Search for the cell housing the specified text and yield its (X, Y) center coordinate. 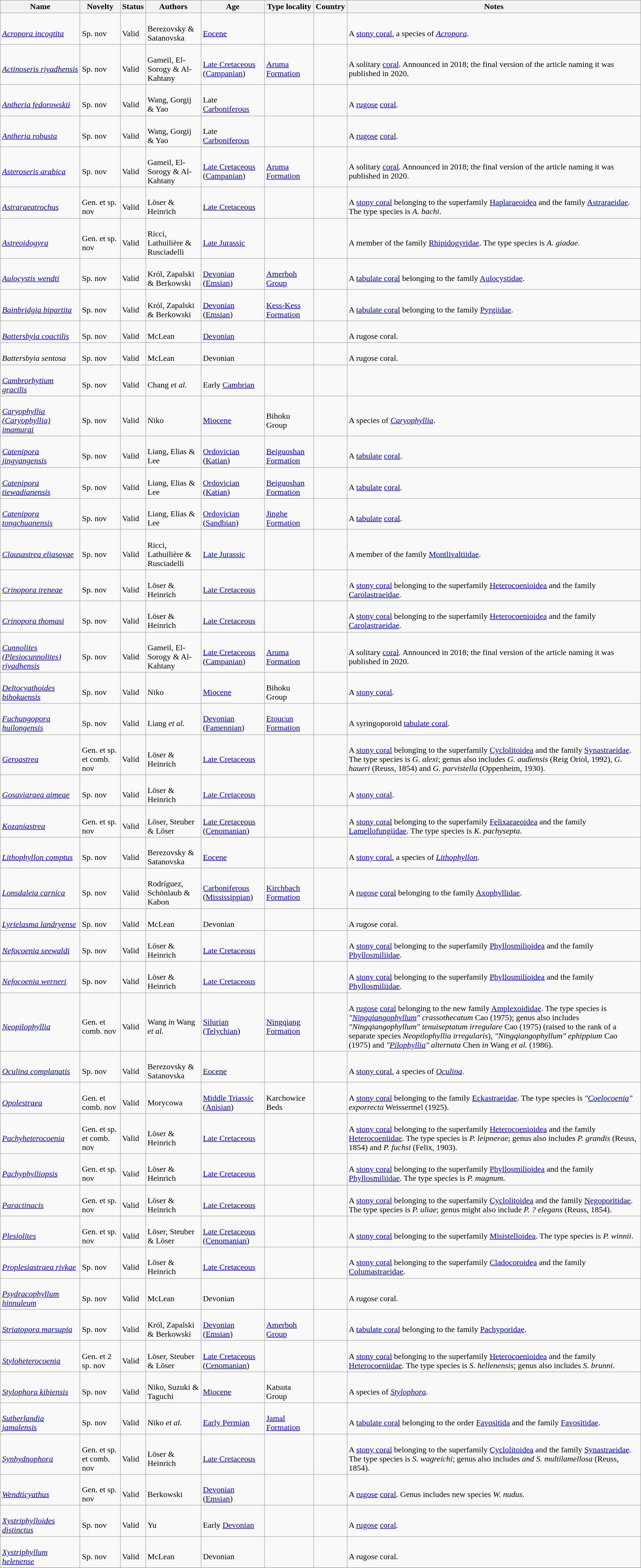
A stony coral belonging to the superfamily Misistelloidea. The type species is P. winnii. (494, 1232)
Neopilophyllia (40, 1022)
A member of the family Rhipidogyridae. The type species is A. giadae. (494, 238)
Antheria robusta (40, 131)
Early Permian (233, 1418)
Etoucun Formation (289, 719)
Yu (173, 1521)
Opolestraea (40, 1098)
Oculina complanatis (40, 1067)
Striatopora marsupia (40, 1325)
Cambrorhytium gracilis (40, 380)
Early Cambrian (233, 380)
Psydracophyllum hinnuleum (40, 1294)
Nefocoenia werneri (40, 977)
Liang et al. (173, 719)
Catenipora jingyangensis (40, 452)
Xystriphylloides distinctus (40, 1521)
A stony coral, a species of Lithophyllon. (494, 852)
Cunnolites (Plesiocunnolites) riyadhensis (40, 652)
Pachyheterocoenia (40, 1133)
A tabulate coral belonging to the family Pyrgiidae. (494, 305)
A stony coral belonging to the superfamily Haplaraeoidea and the family Astraraeidae. The type species is A. bachi. (494, 203)
Antheria fedorowskii (40, 100)
Gen. et 2 sp. nov (100, 1356)
Name (40, 7)
A stony coral belonging to the superfamily Felixaraeoidea and the family Lamellofungiidae. The type species is K. pachysepta. (494, 821)
Crinopora ireneae (40, 585)
Lyrielasma landryense (40, 919)
Kess-Kess Formation (289, 305)
Deltocyathoides bihokuensis (40, 688)
Astreoidogyra (40, 238)
Clausastrea eliasovae (40, 550)
Katsuta Group (289, 1387)
A stony coral belonging to the superfamily Phyllosmilioidea and the family Phyllosmiliidae. The type species is P. magnum. (494, 1169)
A rugose coral. Genus includes new species W. nudus. (494, 1490)
A tabulate coral belonging to the order Favositida and the family Favositidae. (494, 1418)
Caryophyllia (Caryophyllia) imamurai (40, 416)
Morycowa (173, 1098)
Paractinacis (40, 1200)
Crinopora thomasi (40, 616)
Battersbyia sentosa (40, 354)
Bainbridgia bipartita (40, 305)
Acropora incogtita (40, 29)
Pachyphylliopsis (40, 1169)
Astraraeatrochus (40, 203)
Aulocystis wendti (40, 274)
A stony coral belonging to the superfamily Cladocoroidea and the family Columastraeidae. (494, 1263)
Sutherlandia jamalensis (40, 1418)
A stony coral, a species of Acropora. (494, 29)
Niko, Suzuki & Taguchi (173, 1387)
Status (133, 7)
Xystriphyllum helenense (40, 1552)
Kozaniastrea (40, 821)
Proplesiastraea rivkae (40, 1263)
A stony coral belonging to the family Eckastraeidae. The type species is "Coelocoenia" exporrecta Weissermel (1925). (494, 1098)
Wang in Wang et al. (173, 1022)
A species of Stylophora. (494, 1387)
Geroastrea (40, 755)
Jinghe Formation (289, 514)
Jamal Formation (289, 1418)
Asteroseris arabica (40, 167)
Wendticyathus (40, 1490)
A tabulate coral belonging to the family Pachyporidae. (494, 1325)
Synhydnophora (40, 1454)
Actinoseris riyadhensis (40, 64)
Gosaviaraea aimeae (40, 790)
Ordovician (Sandbian) (233, 514)
Silurian (Telychian) (233, 1022)
Catenipora tongchuanensis (40, 514)
A tabulate coral belonging to the family Aulocystidae. (494, 274)
A member of the family Montlivaltiidae. (494, 550)
A syringoporoid tabulate coral. (494, 719)
Catenipora tiewadianensis (40, 483)
Early Devonian (233, 1521)
Notes (494, 7)
Lithophyllon comptus (40, 852)
Chang et al. (173, 380)
Country (330, 7)
Middle Triassic (Anisian) (233, 1098)
Stylophora kibiensis (40, 1387)
Rodríguez, Schönlaub & Kabon (173, 888)
Niko et al. (173, 1418)
A stony coral, a species of Oculina. (494, 1067)
Nefocoenia seewaldi (40, 946)
Plesiolites (40, 1232)
Devonian (Famennian) (233, 719)
Authors (173, 7)
Type locality (289, 7)
Novelty (100, 7)
Karchowice Beds (289, 1098)
A rugose coral belonging to the family Axophyllidae. (494, 888)
Berkowski (173, 1490)
Ningqiang Formation (289, 1022)
Kirchbach Formation (289, 888)
Age (233, 7)
Battersbyia coactilis (40, 331)
Carboniferous (Mississippian) (233, 888)
Fuchungopora huilongensis (40, 719)
Lonsdaleia carnica (40, 888)
A species of Caryophyllia. (494, 416)
Styloheterocoenia (40, 1356)
